Capture the cell that displays the provided text and extract its [x, y] central coordinate. 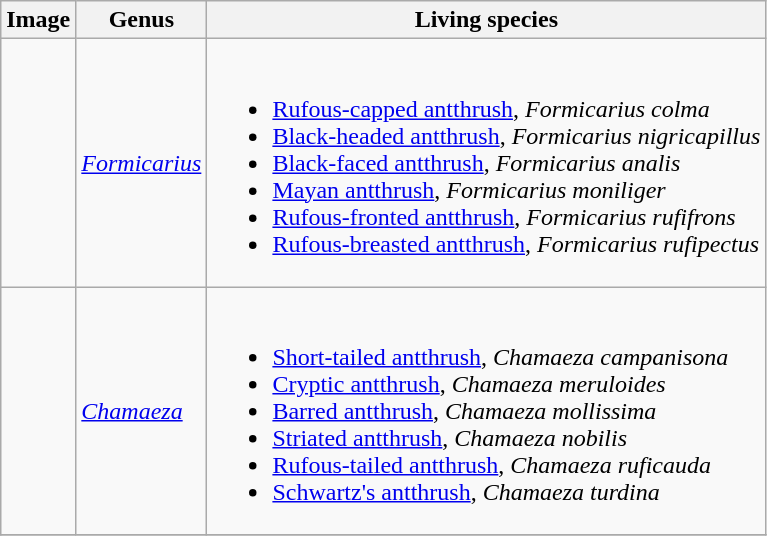
Chamaeza [142, 411]
Living species [486, 20]
Formicarius [142, 163]
Image [38, 20]
Genus [142, 20]
